Find where the given text appears and provide that cell's center as (x, y) coordinate. 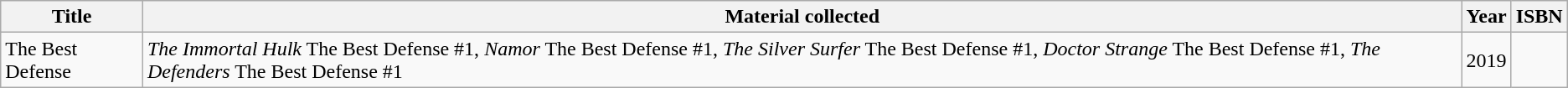
Material collected (802, 17)
2019 (1486, 60)
Title (72, 17)
ISBN (1540, 17)
The Best Defense (72, 60)
Year (1486, 17)
